Return the (X, Y) coordinate for the center point of the cell that contains the specified text.  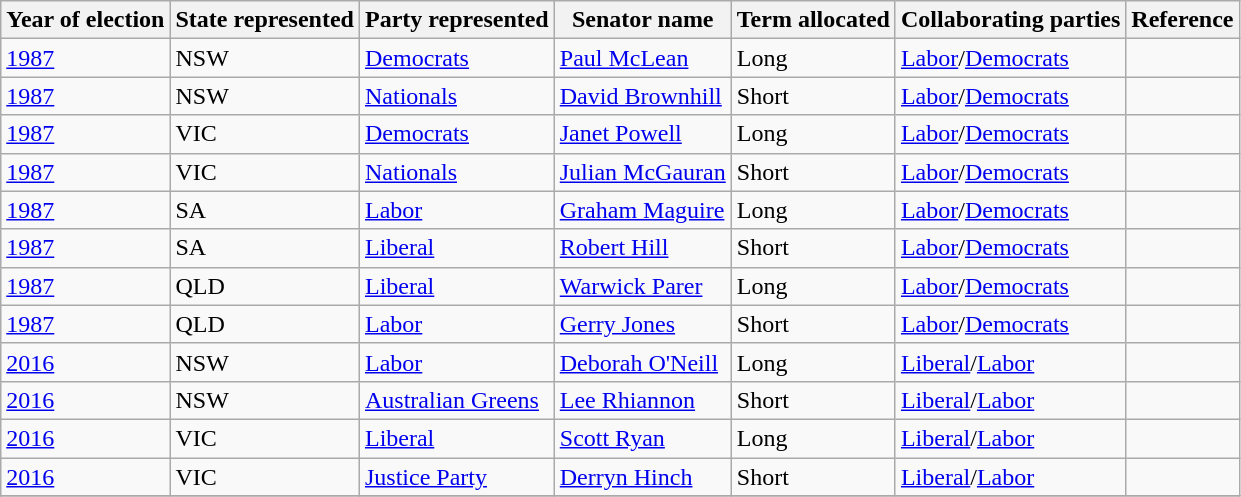
Paul McLean (642, 58)
Party represented (456, 20)
Lee Rhiannon (642, 400)
Janet Powell (642, 134)
Julian McGauran (642, 172)
State represented (264, 20)
Collaborating parties (1010, 20)
Senator name (642, 20)
Warwick Parer (642, 286)
David Brownhill (642, 96)
Reference (1182, 20)
Robert Hill (642, 248)
Graham Maguire (642, 210)
Justice Party (456, 477)
Australian Greens (456, 400)
Term allocated (813, 20)
Deborah O'Neill (642, 362)
Year of election (86, 20)
Derryn Hinch (642, 477)
Scott Ryan (642, 438)
Gerry Jones (642, 324)
